Search for the cell housing the specified text and yield its [x, y] center coordinate. 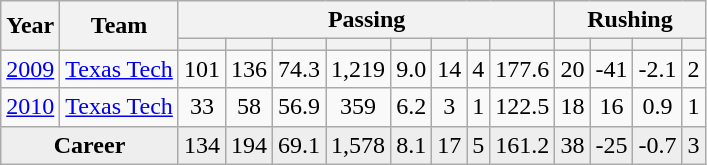
69.1 [298, 145]
58 [248, 107]
-25 [612, 145]
177.6 [522, 69]
6.2 [412, 107]
56.9 [298, 107]
1,219 [358, 69]
161.2 [522, 145]
9.0 [412, 69]
-0.7 [658, 145]
2 [694, 69]
5 [478, 145]
17 [450, 145]
14 [450, 69]
Rushing [630, 20]
4 [478, 69]
1,578 [358, 145]
Career [90, 145]
20 [572, 69]
2010 [30, 107]
18 [572, 107]
Year [30, 26]
Team [120, 26]
134 [202, 145]
Passing [366, 20]
74.3 [298, 69]
-41 [612, 69]
136 [248, 69]
0.9 [658, 107]
8.1 [412, 145]
-2.1 [658, 69]
194 [248, 145]
122.5 [522, 107]
2009 [30, 69]
16 [612, 107]
359 [358, 107]
38 [572, 145]
101 [202, 69]
33 [202, 107]
